Detect which cell encompasses the target text, then output its (X, Y) center coordinate. 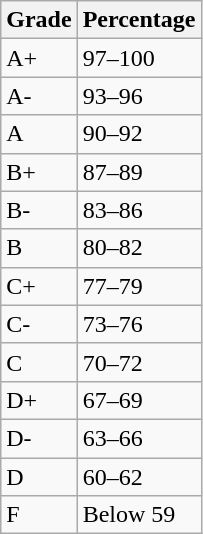
87–89 (139, 172)
C (39, 362)
B+ (39, 172)
C+ (39, 286)
80–82 (139, 248)
A (39, 134)
B (39, 248)
90–92 (139, 134)
63–66 (139, 438)
Below 59 (139, 515)
D- (39, 438)
67–69 (139, 400)
A- (39, 96)
C- (39, 324)
60–62 (139, 477)
A+ (39, 58)
D+ (39, 400)
Percentage (139, 20)
83–86 (139, 210)
D (39, 477)
Grade (39, 20)
F (39, 515)
B- (39, 210)
70–72 (139, 362)
73–76 (139, 324)
93–96 (139, 96)
77–79 (139, 286)
97–100 (139, 58)
